Pinpoint the cell where the given text exists, returning its (x, y) midpoint coordinate. 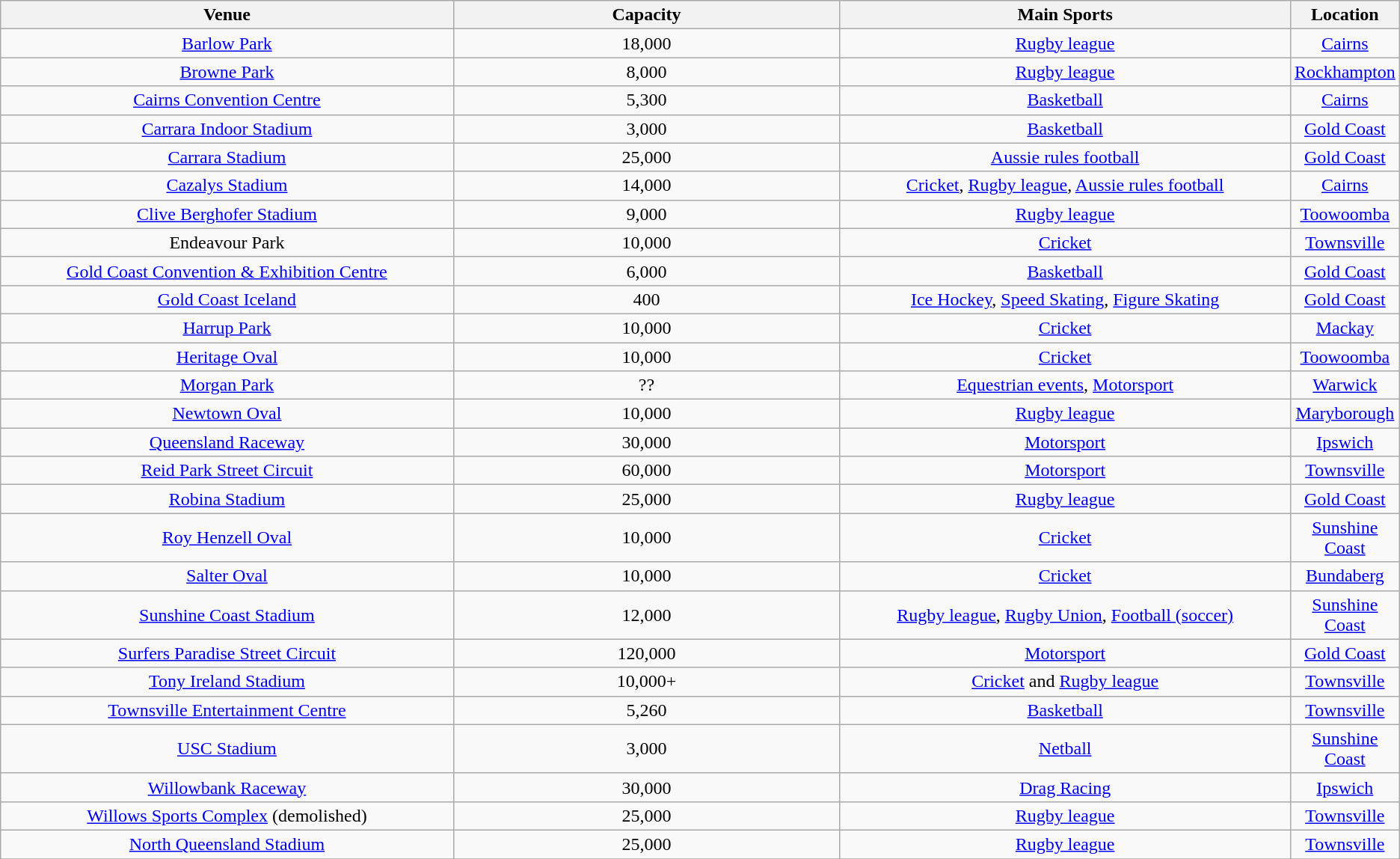
Mackay (1345, 328)
Netball (1065, 748)
Queensland Raceway (227, 442)
400 (646, 299)
Rugby league, Rugby Union, Football (soccer) (1065, 615)
Tony Ireland Stadium (227, 682)
Ice Hockey, Speed Skating, Figure Skating (1065, 299)
10,000+ (646, 682)
8,000 (646, 72)
Carrara Stadium (227, 157)
Location (1345, 15)
Browne Park (227, 72)
5,260 (646, 710)
Venue (227, 15)
Willows Sports Complex (demolished) (227, 816)
Cairns Convention Centre (227, 100)
Bundaberg (1345, 576)
12,000 (646, 615)
?? (646, 385)
14,000 (646, 186)
120,000 (646, 653)
Drag Racing (1065, 787)
Salter Oval (227, 576)
18,000 (646, 43)
Main Sports (1065, 15)
Newtown Oval (227, 414)
Gold Coast Convention & Exhibition Centre (227, 271)
Harrup Park (227, 328)
Carrara Indoor Stadium (227, 129)
Robina Stadium (227, 499)
Warwick (1345, 385)
Morgan Park (227, 385)
Aussie rules football (1065, 157)
Barlow Park (227, 43)
Heritage Oval (227, 357)
9,000 (646, 214)
Endeavour Park (227, 242)
Equestrian events, Motorsport (1065, 385)
Cazalys Stadium (227, 186)
Capacity (646, 15)
Clive Berghofer Stadium (227, 214)
North Queensland Stadium (227, 844)
Maryborough (1345, 414)
60,000 (646, 471)
6,000 (646, 271)
Cricket, Rugby league, Aussie rules football (1065, 186)
Roy Henzell Oval (227, 537)
Sunshine Coast Stadium (227, 615)
USC Stadium (227, 748)
Cricket and Rugby league (1065, 682)
Willowbank Raceway (227, 787)
5,300 (646, 100)
Townsville Entertainment Centre (227, 710)
Gold Coast Iceland (227, 299)
Reid Park Street Circuit (227, 471)
Rockhampton (1345, 72)
Surfers Paradise Street Circuit (227, 653)
